Find where the given text appears and provide that cell's center as [x, y] coordinate. 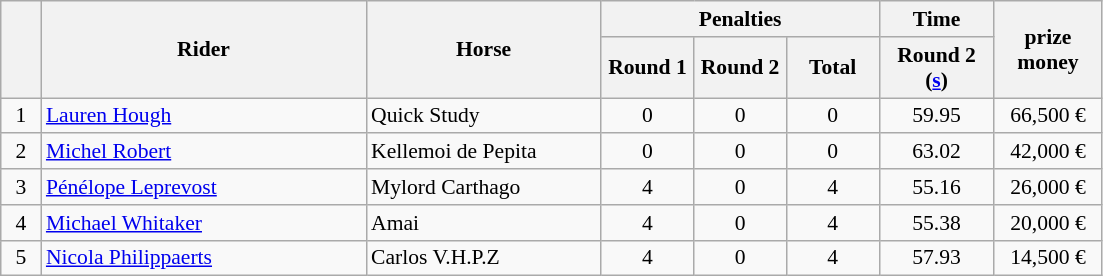
Penalties [740, 19]
3 [21, 187]
Time [936, 19]
42,000 € [1048, 152]
26,000 € [1048, 187]
14,500 € [1048, 258]
Nicola Philippaerts [204, 258]
55.38 [936, 223]
5 [21, 258]
2 [21, 152]
Michael Whitaker [204, 223]
66,500 € [1048, 116]
63.02 [936, 152]
Quick Study [484, 116]
55.16 [936, 187]
Pénélope Leprevost [204, 187]
Mylord Carthago [484, 187]
Total [832, 68]
Rider [204, 50]
Carlos V.H.P.Z [484, 258]
Round 2 [740, 68]
Horse [484, 50]
Amai [484, 223]
1 [21, 116]
20,000 € [1048, 223]
Lauren Hough [204, 116]
Michel Robert [204, 152]
57.93 [936, 258]
59.95 [936, 116]
Round 1 [648, 68]
Kellemoi de Pepita [484, 152]
Round 2 (s) [936, 68]
prizemoney [1048, 50]
